Locate the cell with the specified text and output its (X, Y) center coordinate. 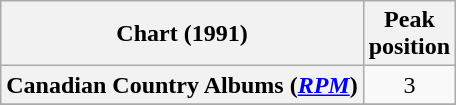
Peakposition (409, 34)
Chart (1991) (182, 34)
Canadian Country Albums (RPM) (182, 85)
3 (409, 85)
